Identify which cell holds the provided text, then report its (x, y) central coordinate. 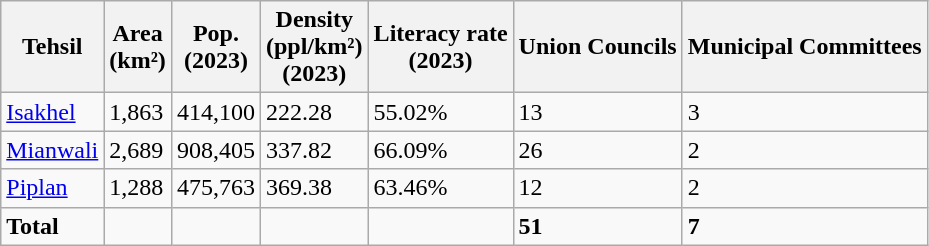
2,689 (138, 150)
26 (598, 150)
222.28 (314, 112)
Union Councils (598, 47)
Area(km²) (138, 47)
475,763 (216, 188)
3 (804, 112)
Piplan (52, 188)
Tehsil (52, 47)
Pop.(2023) (216, 47)
Density(ppl/km²)(2023) (314, 47)
Municipal Committees (804, 47)
Isakhel (52, 112)
55.02% (440, 112)
908,405 (216, 150)
Total (52, 226)
337.82 (314, 150)
51 (598, 226)
12 (598, 188)
1,863 (138, 112)
7 (804, 226)
63.46% (440, 188)
414,100 (216, 112)
369.38 (314, 188)
66.09% (440, 150)
Literacy rate(2023) (440, 47)
Mianwali (52, 150)
13 (598, 112)
1,288 (138, 188)
